Capture the cell that displays the provided text and extract its (x, y) central coordinate. 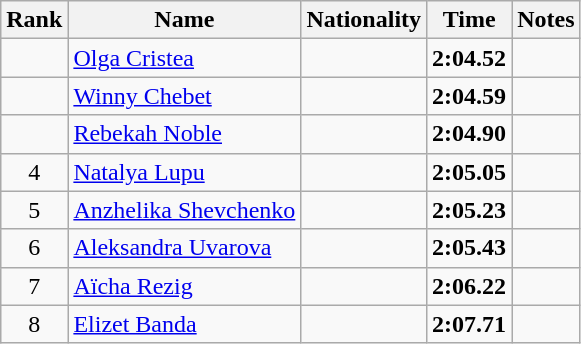
5 (34, 210)
2:05.23 (470, 210)
Time (470, 20)
Rank (34, 20)
Anzhelika Shevchenko (184, 210)
Aleksandra Uvarova (184, 248)
Elizet Banda (184, 324)
2:05.05 (470, 172)
2:04.59 (470, 96)
2:04.52 (470, 58)
Aïcha Rezig (184, 286)
Notes (546, 20)
8 (34, 324)
Olga Cristea (184, 58)
Winny Chebet (184, 96)
Name (184, 20)
4 (34, 172)
Nationality (364, 20)
7 (34, 286)
2:06.22 (470, 286)
2:04.90 (470, 134)
6 (34, 248)
Natalya Lupu (184, 172)
Rebekah Noble (184, 134)
2:05.43 (470, 248)
2:07.71 (470, 324)
